From the cell containing the given text, extract its center point as (x, y) coordinate. 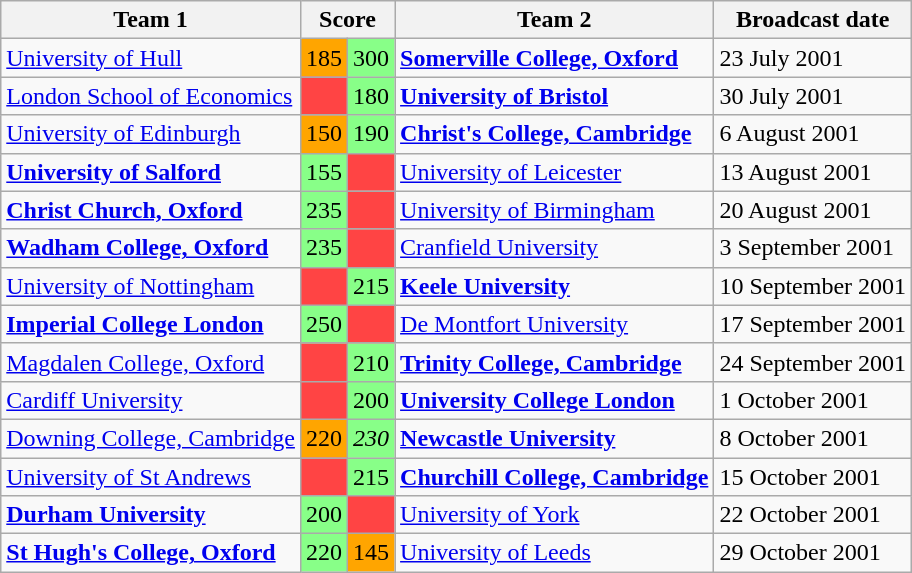
Magdalen College, Oxford (151, 362)
24 September 2001 (813, 362)
22 October 2001 (813, 515)
University of Leicester (554, 172)
Imperial College London (151, 324)
23 July 2001 (813, 58)
Team 1 (151, 20)
University of York (554, 515)
Team 2 (554, 20)
1 October 2001 (813, 400)
180 (372, 96)
Christ Church, Oxford (151, 210)
University of Edinburgh (151, 134)
20 August 2001 (813, 210)
St Hugh's College, Oxford (151, 553)
3 September 2001 (813, 248)
Downing College, Cambridge (151, 438)
University of Leeds (554, 553)
Newcastle University (554, 438)
10 September 2001 (813, 286)
Churchill College, Cambridge (554, 477)
University College London (554, 400)
Keele University (554, 286)
30 July 2001 (813, 96)
University of Bristol (554, 96)
250 (324, 324)
8 October 2001 (813, 438)
University of Birmingham (554, 210)
University of Salford (151, 172)
Score (347, 20)
University of St Andrews (151, 477)
Cardiff University (151, 400)
University of Hull (151, 58)
Wadham College, Oxford (151, 248)
190 (372, 134)
Somerville College, Oxford (554, 58)
Cranfield University (554, 248)
185 (324, 58)
University of Nottingham (151, 286)
13 August 2001 (813, 172)
29 October 2001 (813, 553)
210 (372, 362)
Trinity College, Cambridge (554, 362)
Broadcast date (813, 20)
De Montfort University (554, 324)
17 September 2001 (813, 324)
230 (372, 438)
Christ's College, Cambridge (554, 134)
300 (372, 58)
London School of Economics (151, 96)
6 August 2001 (813, 134)
145 (372, 553)
15 October 2001 (813, 477)
Durham University (151, 515)
155 (324, 172)
150 (324, 134)
